For the text-containing cell, return its midpoint in [x, y] coordinate format. 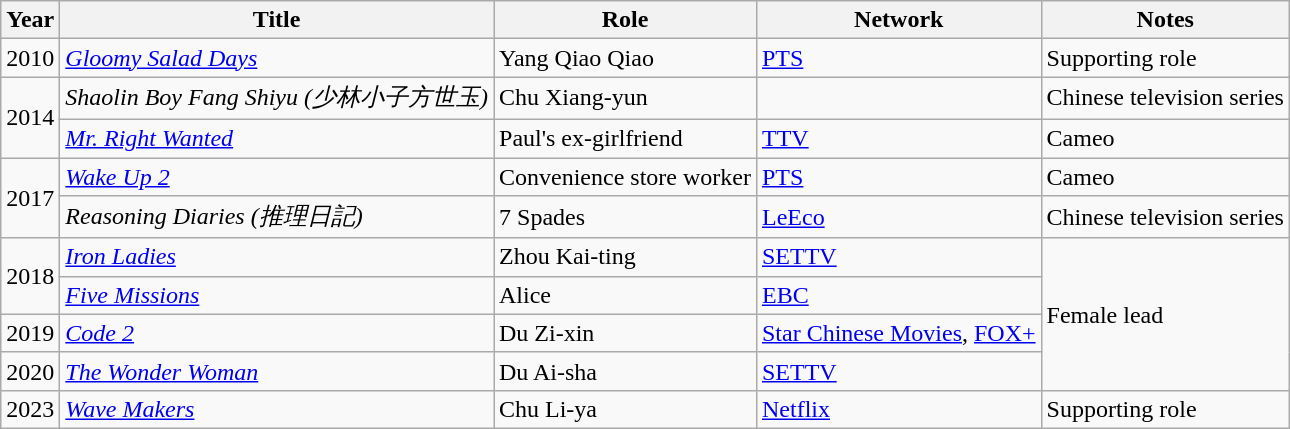
Du Zi-xin [626, 333]
2017 [30, 198]
2019 [30, 333]
2010 [30, 58]
2020 [30, 371]
Title [277, 20]
Gloomy Salad Days [277, 58]
2018 [30, 276]
Zhou Kai-ting [626, 257]
Paul's ex-girlfriend [626, 138]
Shaolin Boy Fang Shiyu (少林小子方世玉) [277, 98]
7 Spades [626, 218]
EBC [898, 295]
Female lead [1165, 314]
The Wonder Woman [277, 371]
Year [30, 20]
Wake Up 2 [277, 177]
2023 [30, 409]
Yang Qiao Qiao [626, 58]
TTV [898, 138]
Iron Ladies [277, 257]
Wave Makers [277, 409]
Alice [626, 295]
Network [898, 20]
Chu Li-ya [626, 409]
Mr. Right Wanted [277, 138]
Du Ai-sha [626, 371]
Notes [1165, 20]
Code 2 [277, 333]
Chu Xiang-yun [626, 98]
LeEco [898, 218]
Star Chinese Movies, FOX+ [898, 333]
Five Missions [277, 295]
Convenience store worker [626, 177]
Reasoning Diaries (推理日記) [277, 218]
Role [626, 20]
2014 [30, 118]
Netflix [898, 409]
